Scan for the cell matching the given text and deliver its (x, y) coordinate at center. 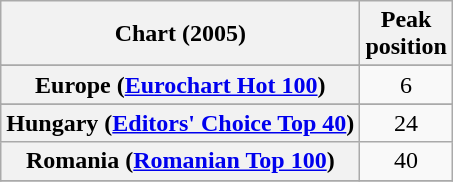
Hungary (Editors' Choice Top 40) (180, 123)
24 (406, 123)
6 (406, 85)
Europe (Eurochart Hot 100) (180, 85)
Romania (Romanian Top 100) (180, 161)
40 (406, 161)
Peakposition (406, 34)
Chart (2005) (180, 34)
